Search for the cell housing the specified text and yield its (X, Y) center coordinate. 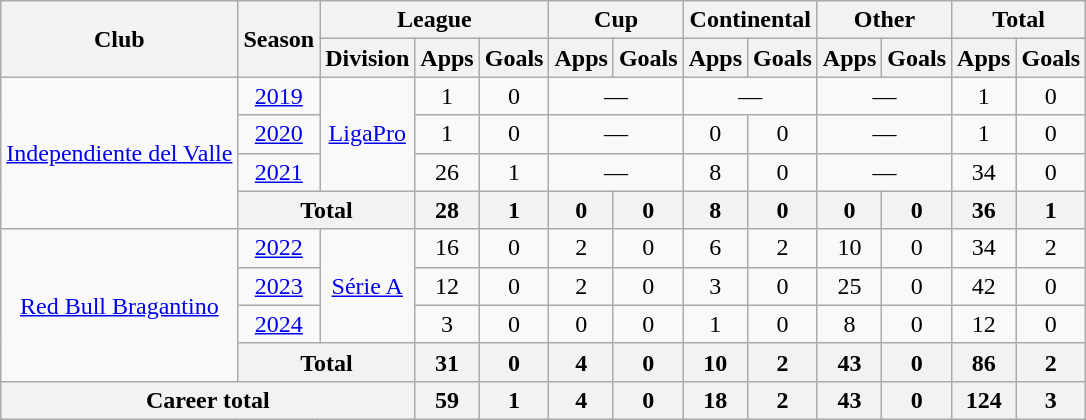
Cup (616, 20)
36 (984, 210)
42 (984, 286)
16 (447, 248)
31 (447, 362)
2024 (279, 324)
2020 (279, 134)
28 (447, 210)
25 (849, 286)
2021 (279, 172)
Season (279, 39)
26 (447, 172)
Club (120, 39)
18 (715, 400)
86 (984, 362)
Division (368, 58)
Red Bull Bragantino (120, 305)
Continental (750, 20)
Independiente del Valle (120, 153)
League (434, 20)
124 (984, 400)
Career total (208, 400)
2022 (279, 248)
2019 (279, 96)
6 (715, 248)
59 (447, 400)
LigaPro (368, 134)
Série A (368, 286)
Other (884, 20)
2023 (279, 286)
